Search for the cell housing the specified text and yield its [X, Y] center coordinate. 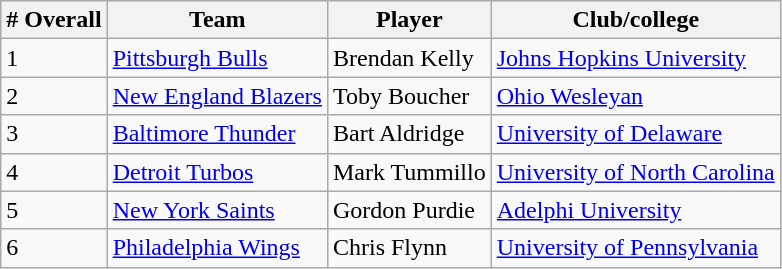
4 [54, 172]
5 [54, 210]
1 [54, 58]
Team [217, 20]
Ohio Wesleyan [636, 96]
Adelphi University [636, 210]
Player [409, 20]
# Overall [54, 20]
2 [54, 96]
Chris Flynn [409, 248]
Toby Boucher [409, 96]
Philadelphia Wings [217, 248]
Pittsburgh Bulls [217, 58]
Bart Aldridge [409, 134]
3 [54, 134]
New England Blazers [217, 96]
Mark Tummillo [409, 172]
Baltimore Thunder [217, 134]
University of Pennsylvania [636, 248]
University of Delaware [636, 134]
Johns Hopkins University [636, 58]
New York Saints [217, 210]
Club/college [636, 20]
Detroit Turbos [217, 172]
Gordon Purdie [409, 210]
Brendan Kelly [409, 58]
6 [54, 248]
University of North Carolina [636, 172]
